Scan for the cell matching the given text and deliver its (X, Y) coordinate at center. 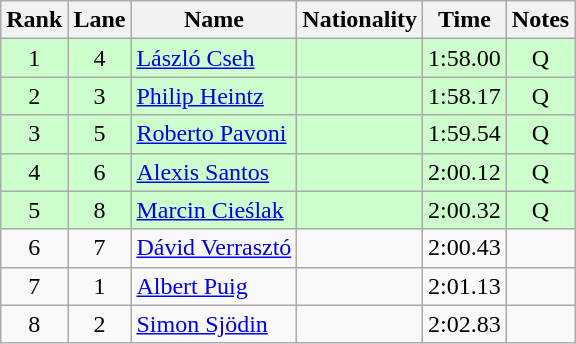
2:00.12 (465, 172)
1:58.00 (465, 58)
Alexis Santos (214, 172)
Rank (34, 20)
Nationality (360, 20)
2:01.13 (465, 286)
1:59.54 (465, 134)
Dávid Verrasztó (214, 248)
Time (465, 20)
Marcin Cieślak (214, 210)
László Cseh (214, 58)
2:00.32 (465, 210)
Name (214, 20)
Simon Sjödin (214, 324)
2:00.43 (465, 248)
Albert Puig (214, 286)
1:58.17 (465, 96)
2:02.83 (465, 324)
Notes (540, 20)
Lane (100, 20)
Philip Heintz (214, 96)
Roberto Pavoni (214, 134)
